Search for the cell housing the specified text and yield its (x, y) center coordinate. 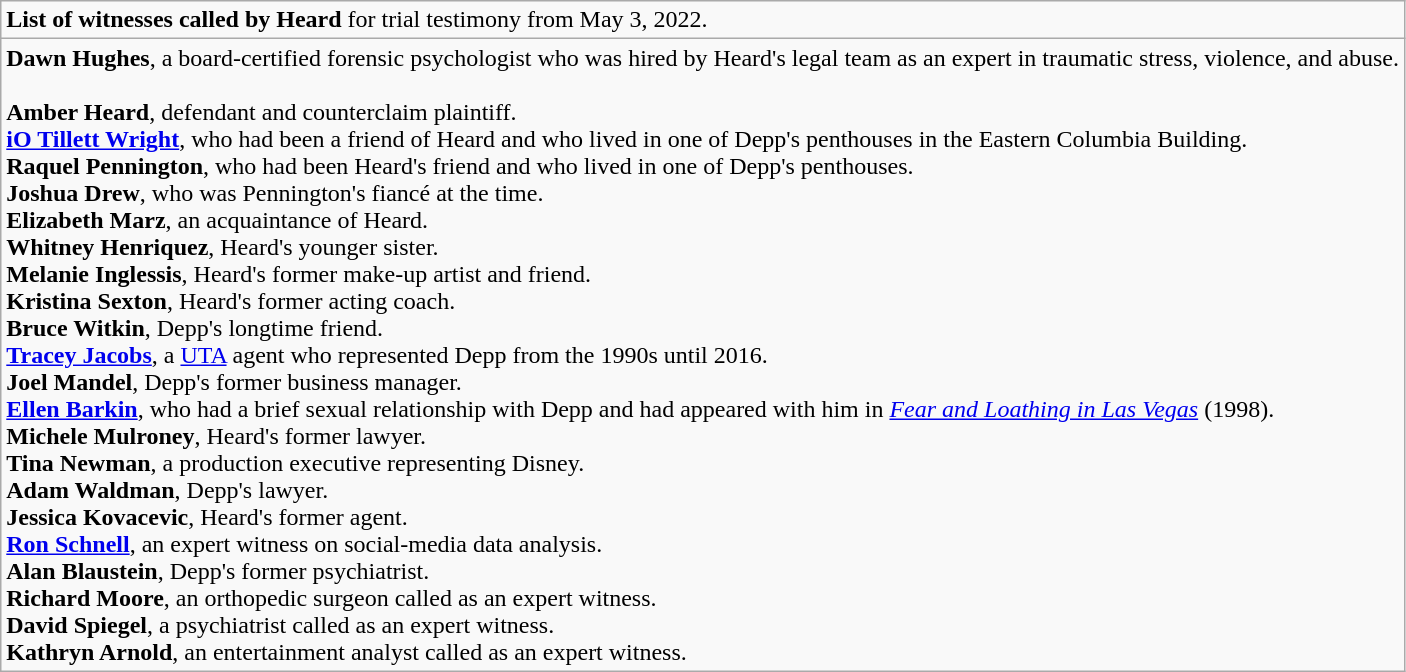
List of witnesses called by Heard for trial testimony from May 3, 2022. (703, 20)
